Extract the (x, y) coordinate from the center of the cell holding the provided text.  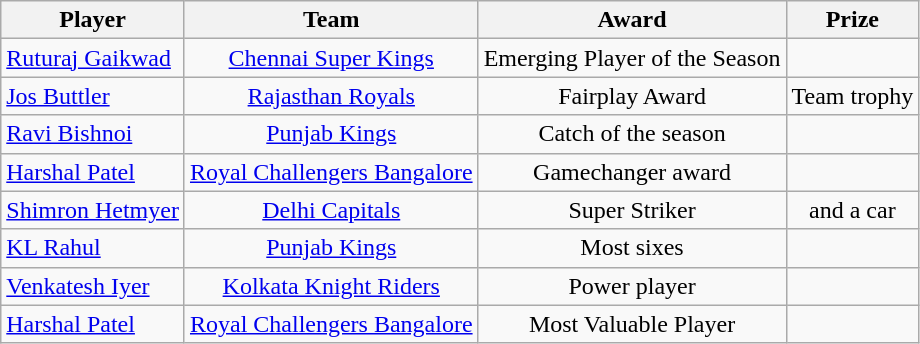
Power player (632, 286)
Fairplay Award (632, 96)
Award (632, 20)
Kolkata Knight Riders (331, 286)
Team trophy (852, 96)
Prize (852, 20)
Venkatesh Iyer (93, 286)
Player (93, 20)
Most sixes (632, 248)
Gamechanger award (632, 172)
Delhi Capitals (331, 210)
Rajasthan Royals (331, 96)
Emerging Player of the Season (632, 58)
KL Rahul (93, 248)
Super Striker (632, 210)
Jos Buttler (93, 96)
Ruturaj Gaikwad (93, 58)
Catch of the season (632, 134)
Team (331, 20)
Shimron Hetmyer (93, 210)
Ravi Bishnoi (93, 134)
Chennai Super Kings (331, 58)
Most Valuable Player (632, 324)
and a car (852, 210)
